Pinpoint the cell where the given text exists, returning its [X, Y] midpoint coordinate. 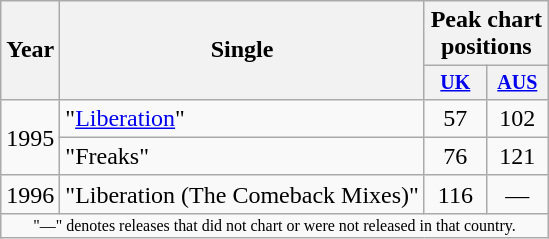
UK [455, 82]
"Freaks" [242, 156]
"—" denotes releases that did not chart or were not released in that country. [275, 225]
Year [30, 50]
Peak chart positions [486, 34]
102 [517, 118]
116 [455, 194]
57 [455, 118]
— [517, 194]
1996 [30, 194]
"Liberation (The Comeback Mixes)" [242, 194]
76 [455, 156]
121 [517, 156]
1995 [30, 137]
"Liberation" [242, 118]
AUS [517, 82]
Single [242, 50]
